Scan for the cell matching the given text and deliver its (X, Y) coordinate at center. 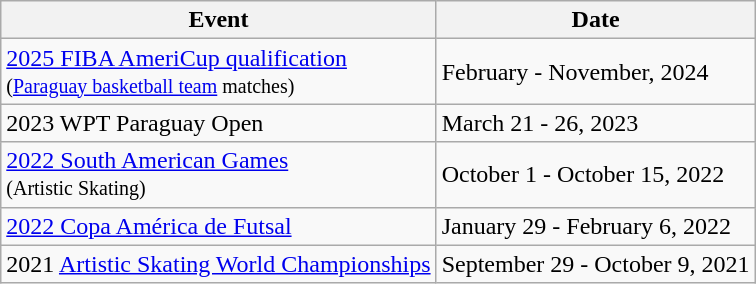
January 29 - February 6, 2022 (596, 226)
2022 Copa América de Futsal (218, 226)
March 21 - 26, 2023 (596, 123)
2025 FIBA AmeriCup qualification(Paraguay basketball team matches) (218, 72)
2023 WPT Paraguay Open (218, 123)
September 29 - October 9, 2021 (596, 264)
2021 Artistic Skating World Championships (218, 264)
Event (218, 20)
Date (596, 20)
February - November, 2024 (596, 72)
2022 South American Games(Artistic Skating) (218, 174)
October 1 - October 15, 2022 (596, 174)
